Detect which cell encompasses the target text, then output its (X, Y) center coordinate. 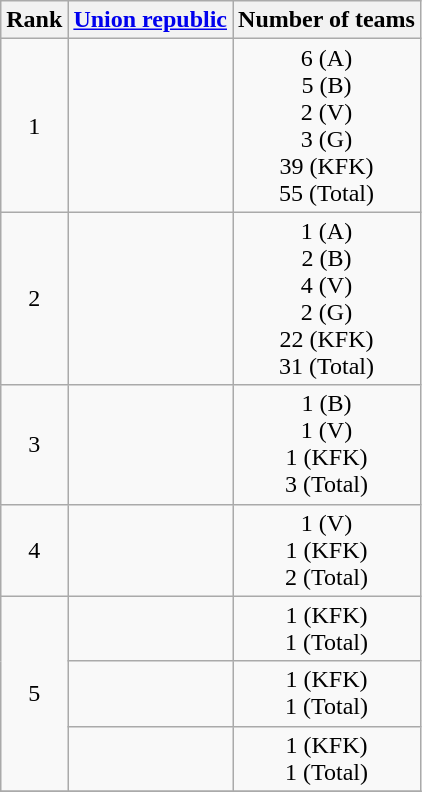
3 (34, 444)
1 (A)2 (B)4 (V)2 (G)22 (KFK)31 (Total) (327, 298)
1 (34, 126)
4 (34, 550)
1 (B)1 (V)1 (KFK)3 (Total) (327, 444)
2 (34, 298)
6 (A)5 (B)2 (V)3 (G)39 (KFK)55 (Total) (327, 126)
1 (V)1 (KFK)2 (Total) (327, 550)
Rank (34, 20)
Number of teams (327, 20)
5 (34, 694)
Union republic (150, 20)
